Provide the [X, Y] coordinate of the cell's center where the given text is located.  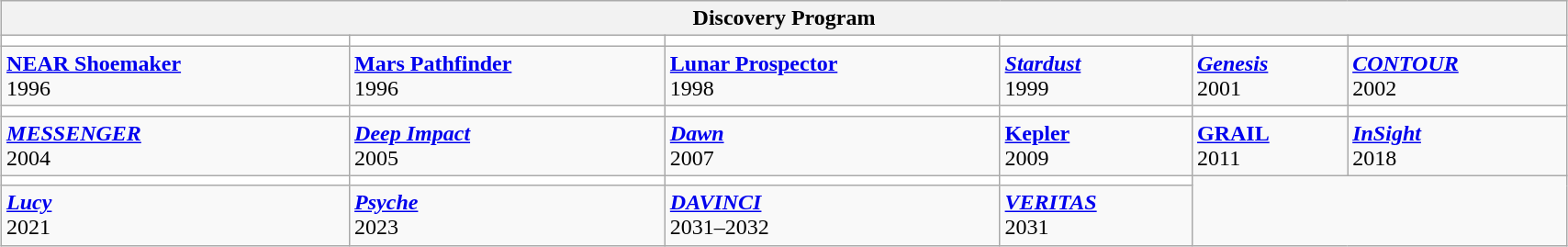
CONTOUR2002 [1458, 75]
NEAR Shoemaker1996 [176, 75]
Lucy2021 [176, 215]
InSight2018 [1458, 145]
Dawn2007 [832, 145]
GRAIL2011 [1269, 145]
Mars Pathfinder1996 [508, 75]
Lunar Prospector1998 [832, 75]
Genesis2001 [1269, 75]
Psyche2023 [508, 215]
MESSENGER2004 [176, 145]
Deep Impact2005 [508, 145]
Kepler2009 [1096, 145]
Discovery Program [784, 18]
DAVINCI2031–2032 [832, 215]
VERITAS2031 [1096, 215]
Stardust1999 [1096, 75]
